Capture the cell that displays the provided text and extract its [x, y] central coordinate. 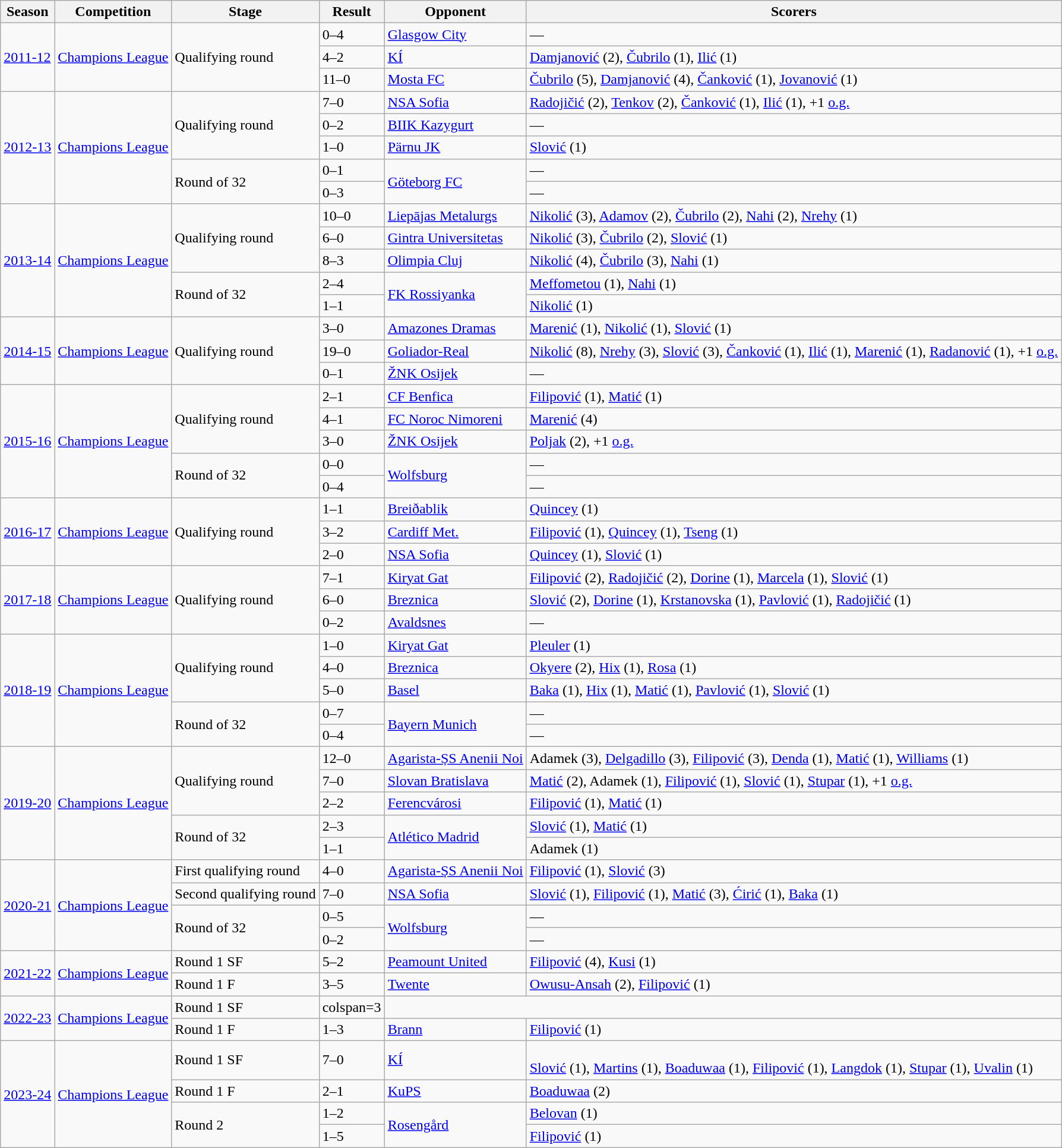
Filipović (1), Slović (3) [794, 871]
1–2 [352, 1114]
Amazones Dramas [455, 329]
2–0 [352, 554]
FK Rossiyanka [455, 295]
Second qualifying round [245, 894]
Meffometou (1), Nahi (1) [794, 283]
Twente [455, 984]
2016-17 [27, 532]
Pleuler (1) [794, 645]
2013-14 [27, 260]
Slović (2), Dorine (1), Krstanovska (1), Pavlović (1), Radojičić (1) [794, 600]
Nikolić (4), Čubrilo (3), Nahi (1) [794, 260]
Filipović (2), Radojičić (2), Dorine (1), Marcela (1), Slović (1) [794, 577]
0–7 [352, 713]
Peamount United [455, 961]
CF Benfica [455, 396]
Bayern Munich [455, 724]
Slović (1) [794, 147]
Radojičić (2), Tenkov (2), Čanković (1), Ilić (1), +1 o.g. [794, 102]
Filipović (4), Kusi (1) [794, 961]
Adamek (1) [794, 849]
Slović (1), Matić (1) [794, 826]
Göteborg FC [455, 181]
Quincey (1) [794, 509]
5–2 [352, 961]
Čubrilo (5), Damjanović (4), Čanković (1), Jovanović (1) [794, 80]
Basel [455, 690]
0–0 [352, 464]
4–1 [352, 419]
2022-23 [27, 1018]
First qualifying round [245, 871]
Quincey (1), Slović (1) [794, 554]
Pärnu JK [455, 147]
Cardiff Met. [455, 532]
11–0 [352, 80]
Nikolić (3), Adamov (2), Čubrilo (2), Nahi (2), Nrehy (1) [794, 215]
2018-19 [27, 690]
1–3 [352, 1030]
8–3 [352, 260]
10–0 [352, 215]
2–4 [352, 283]
Glasgow City [455, 34]
Marenić (4) [794, 419]
BIIK Kazygurt [455, 125]
Owusu-Ansah (2), Filipović (1) [794, 984]
19–0 [352, 351]
FC Noroc Nimoreni [455, 419]
Stage [245, 12]
Slović (1), Martins (1), Boaduwaa (1), Filipović (1), Langdok (1), Stupar (1), Uvalin (1) [794, 1060]
0–5 [352, 916]
Rosengård [455, 1125]
Result [352, 12]
Slović (1), Filipović (1), Matić (3), Ćirić (1), Baka (1) [794, 894]
5–0 [352, 690]
Baka (1), Hix (1), Matić (1), Pavlović (1), Slović (1) [794, 690]
2011-12 [27, 57]
0–3 [352, 193]
2–2 [352, 803]
Opponent [455, 12]
Poljak (2), +1 o.g. [794, 441]
2021-22 [27, 973]
Season [27, 12]
2019-20 [27, 803]
2017-18 [27, 600]
Filipović (1), Quincey (1), Tseng (1) [794, 532]
colspan=3 [352, 1007]
2–3 [352, 826]
Olimpia Cluj [455, 260]
Adamek (3), Delgadillo (3), Filipović (3), Denda (1), Matić (1), Williams (1) [794, 758]
1–5 [352, 1136]
Boaduwaa (2) [794, 1091]
Damjanović (2), Čubrilo (1), Ilić (1) [794, 57]
Nikolić (3), Čubrilo (2), Slović (1) [794, 238]
Avaldsnes [455, 622]
2020-21 [27, 905]
Gintra Universitetas [455, 238]
Goliador-Real [455, 351]
Nikolić (8), Nrehy (3), Slović (3), Čanković (1), Ilić (1), Marenić (1), Radanović (1), +1 o.g. [794, 351]
2015-16 [27, 441]
KuPS [455, 1091]
12–0 [352, 758]
Matić (2), Adamek (1), Filipović (1), Slović (1), Stupar (1), +1 o.g. [794, 781]
Belovan (1) [794, 1114]
Breiðablik [455, 509]
Mosta FC [455, 80]
Marenić (1), Nikolić (1), Slović (1) [794, 329]
2012-13 [27, 147]
Liepājas Metalurgs [455, 215]
Okyere (2), Hix (1), Rosa (1) [794, 668]
Brann [455, 1030]
3–5 [352, 984]
2014-15 [27, 351]
Round 2 [245, 1125]
4–2 [352, 57]
7–1 [352, 577]
Competition [113, 12]
Ferencvárosi [455, 803]
Atlético Madrid [455, 837]
Nikolić (1) [794, 306]
Scorers [794, 12]
2023-24 [27, 1095]
3–2 [352, 532]
Slovan Bratislava [455, 781]
